From the cell containing the given text, extract its center point as (X, Y) coordinate. 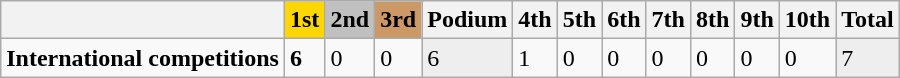
2nd (350, 20)
8th (712, 20)
4th (535, 20)
7 (868, 58)
Podium (468, 20)
Total (868, 20)
1st (304, 20)
1 (535, 58)
International competitions (143, 58)
3rd (398, 20)
9th (757, 20)
7th (668, 20)
10th (807, 20)
5th (579, 20)
6th (624, 20)
